Detect which cell encompasses the target text, then output its [X, Y] center coordinate. 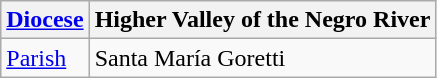
Higher Valley of the Negro River [262, 20]
Diocese [45, 20]
Santa María Goretti [262, 58]
Parish [45, 58]
